Detect which cell encompasses the target text, then output its (x, y) center coordinate. 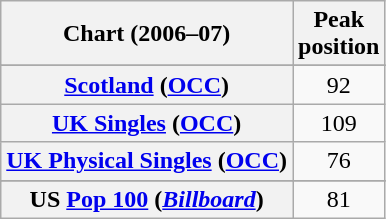
UK Physical Singles (OCC) (147, 161)
Scotland (OCC) (147, 85)
Peakposition (338, 34)
76 (338, 161)
UK Singles (OCC) (147, 123)
81 (338, 199)
109 (338, 123)
92 (338, 85)
Chart (2006–07) (147, 34)
US Pop 100 (Billboard) (147, 199)
